Return the (X, Y) coordinate for the center point of the cell that contains the specified text.  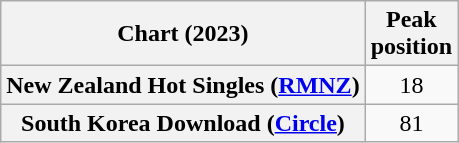
New Zealand Hot Singles (RMNZ) (183, 85)
South Korea Download (Circle) (183, 123)
Chart (2023) (183, 34)
81 (411, 123)
Peakposition (411, 34)
18 (411, 85)
